Return the (X, Y) coordinate for the center point of the cell that contains the specified text.  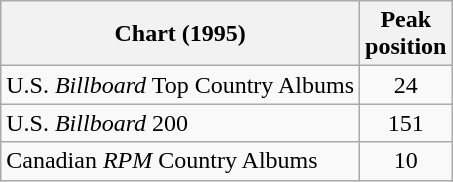
Chart (1995) (180, 34)
U.S. Billboard 200 (180, 123)
Canadian RPM Country Albums (180, 161)
U.S. Billboard Top Country Albums (180, 85)
10 (406, 161)
151 (406, 123)
Peakposition (406, 34)
24 (406, 85)
